Pinpoint the cell where the given text exists, returning its [x, y] midpoint coordinate. 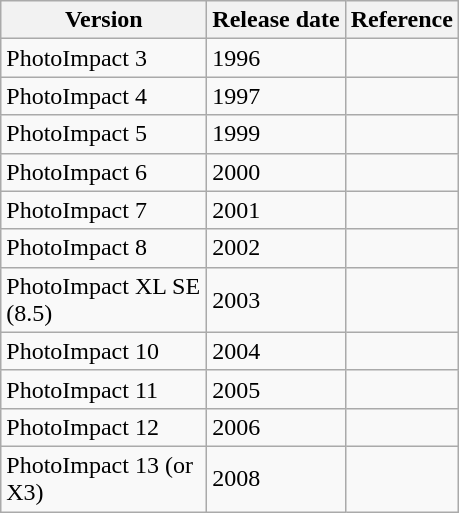
2008 [276, 478]
2002 [276, 248]
Release date [276, 20]
Reference [402, 20]
PhotoImpact 13 (or X3) [104, 478]
PhotoImpact 12 [104, 427]
2004 [276, 351]
PhotoImpact 11 [104, 389]
2006 [276, 427]
2005 [276, 389]
1997 [276, 96]
1999 [276, 134]
2001 [276, 210]
2003 [276, 300]
PhotoImpact 8 [104, 248]
PhotoImpact 7 [104, 210]
2000 [276, 172]
PhotoImpact 6 [104, 172]
PhotoImpact 5 [104, 134]
1996 [276, 58]
Version [104, 20]
PhotoImpact 10 [104, 351]
PhotoImpact XL SE (8.5) [104, 300]
PhotoImpact 3 [104, 58]
PhotoImpact 4 [104, 96]
